For the text-containing cell, return its midpoint in [x, y] coordinate format. 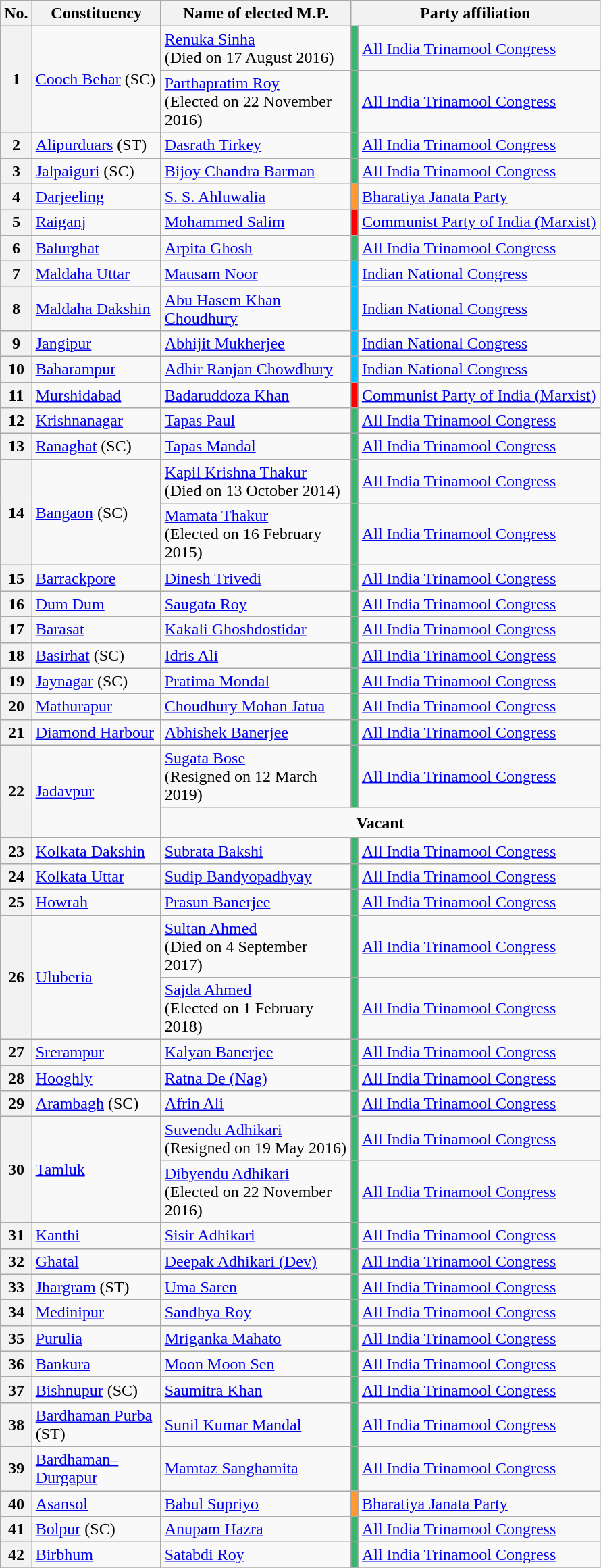
25 [16, 902]
Balurghat [96, 248]
Abhishek Banerjee [255, 732]
Kalyan Banerjee [255, 1053]
Kapil Krishna Thakur(Died on 13 October 2014) [255, 481]
36 [16, 1364]
Sajda Ahmed(Elected on 1 February 2018) [255, 1009]
Jadavpur [96, 792]
2 [16, 145]
6 [16, 248]
Ghatal [96, 1261]
Cooch Behar (SC) [96, 80]
Bolpur (SC) [96, 1529]
Maldaha Dakshin [96, 308]
Moon Moon Sen [255, 1364]
Subrata Bakshi [255, 851]
Maldaha Uttar [96, 274]
31 [16, 1236]
Tapas Paul [255, 421]
1 [16, 80]
Mamtaz Sanghamita [255, 1469]
Kanthi [96, 1236]
40 [16, 1503]
19 [16, 681]
Sisir Adhikari [255, 1236]
Idris Ali [255, 655]
Bishnupur (SC) [96, 1390]
Tapas Mandal [255, 447]
S. S. Ahluwalia [255, 197]
Jaynagar (SC) [96, 681]
Sunil Kumar Mandal [255, 1424]
Kolkata Uttar [96, 876]
Mausam Noor [255, 274]
28 [16, 1078]
Baharampur [96, 369]
Bankura [96, 1364]
Abu Hasem Khan Choudhury [255, 308]
Dinesh Trivedi [255, 578]
Basirhat (SC) [96, 655]
Barrackpore [96, 578]
37 [16, 1390]
Saumitra Khan [255, 1390]
Tamluk [96, 1170]
41 [16, 1529]
Diamond Harbour [96, 732]
23 [16, 851]
15 [16, 578]
Vacant [380, 823]
Deepak Adhikari (Dev) [255, 1261]
10 [16, 369]
22 [16, 792]
Suvendu Adhikari(Resigned on 19 May 2016) [255, 1139]
7 [16, 274]
Abhijit Mukherjee [255, 343]
Medinipur [96, 1313]
39 [16, 1469]
Dibyendu Adhikari(Elected on 22 November 2016) [255, 1192]
Raiganj [96, 222]
13 [16, 447]
Jalpaiguri (SC) [96, 171]
Prasun Banerjee [255, 902]
Sandhya Roy [255, 1313]
Barasat [96, 630]
Dasrath Tirkey [255, 145]
Jangipur [96, 343]
Choudhury Mohan Jatua [255, 707]
Howrah [96, 902]
29 [16, 1104]
12 [16, 421]
Anupam Hazra [255, 1529]
Sugata Bose(Resigned on 12 March 2019) [255, 776]
21 [16, 732]
Purulia [96, 1338]
26 [16, 977]
Mohammed Salim [255, 222]
Saugata Roy [255, 604]
Ranaghat (SC) [96, 447]
Parthapratim Roy(Elected on 22 November 2016) [255, 101]
Ratna De (Nag) [255, 1078]
Bijoy Chandra Barman [255, 171]
Mamata Thakur(Elected on 16 February 2015) [255, 534]
Kolkata Dakshin [96, 851]
Badaruddoza Khan [255, 395]
Name of elected M.P. [255, 14]
Babul Supriyo [255, 1503]
Pratima Mondal [255, 681]
11 [16, 395]
Asansol [96, 1503]
35 [16, 1338]
Alipurduars (ST) [96, 145]
38 [16, 1424]
Constituency [96, 14]
42 [16, 1555]
Bardhaman–Durgapur [96, 1469]
Bangaon (SC) [96, 512]
No. [16, 14]
8 [16, 308]
Party affiliation [475, 14]
5 [16, 222]
Srerampur [96, 1053]
Birbhum [96, 1555]
34 [16, 1313]
4 [16, 197]
Krishnanagar [96, 421]
Mriganka Mahato [255, 1338]
Murshidabad [96, 395]
Arambagh (SC) [96, 1104]
24 [16, 876]
Jhargram (ST) [96, 1287]
18 [16, 655]
Hooghly [96, 1078]
32 [16, 1261]
33 [16, 1287]
17 [16, 630]
Mathurapur [96, 707]
3 [16, 171]
Sultan Ahmed(Died on 4 September 2017) [255, 946]
Afrin Ali [255, 1104]
30 [16, 1170]
Adhir Ranjan Chowdhury [255, 369]
Bardhaman Purba (ST) [96, 1424]
16 [16, 604]
Uma Saren [255, 1287]
20 [16, 707]
Renuka Sinha(Died on 17 August 2016) [255, 49]
14 [16, 512]
Arpita Ghosh [255, 248]
9 [16, 343]
27 [16, 1053]
Uluberia [96, 977]
Satabdi Roy [255, 1555]
Darjeeling [96, 197]
Dum Dum [96, 604]
Kakali Ghoshdostidar [255, 630]
Sudip Bandyopadhyay [255, 876]
